Return the (x, y) coordinate for the center point of the cell that contains the specified text.  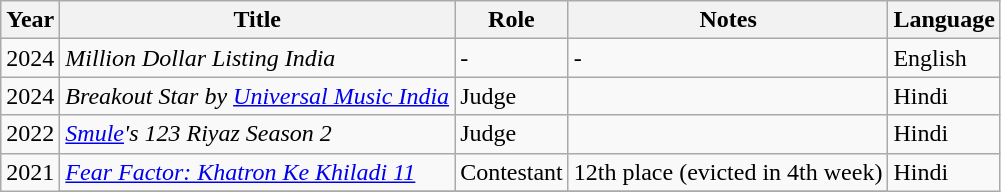
Notes (728, 20)
Breakout Star by Universal Music India (258, 96)
2022 (30, 134)
Contestant (512, 172)
Million Dollar Listing India (258, 58)
Year (30, 20)
2021 (30, 172)
Title (258, 20)
English (944, 58)
Fear Factor: Khatron Ke Khiladi 11 (258, 172)
Language (944, 20)
12th place (evicted in 4th week) (728, 172)
Smule's 123 Riyaz Season 2 (258, 134)
Role (512, 20)
